Search for the cell housing the specified text and yield its [X, Y] center coordinate. 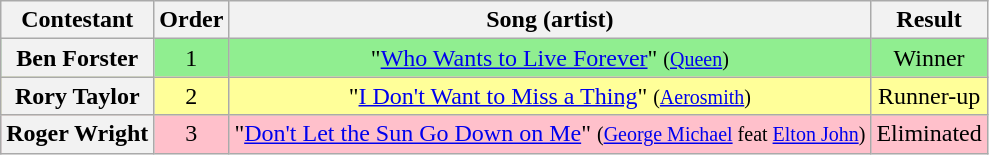
Roger Wright [78, 134]
Order [192, 20]
Contestant [78, 20]
Ben Forster [78, 58]
Rory Taylor [78, 96]
3 [192, 134]
Song (artist) [550, 20]
Runner-up [929, 96]
"Who Wants to Live Forever" (Queen) [550, 58]
1 [192, 58]
Result [929, 20]
2 [192, 96]
"I Don't Want to Miss a Thing" (Aerosmith) [550, 96]
Eliminated [929, 134]
Winner [929, 58]
"Don't Let the Sun Go Down on Me" (George Michael feat Elton John) [550, 134]
